Identify which cell holds the provided text, then report its (x, y) central coordinate. 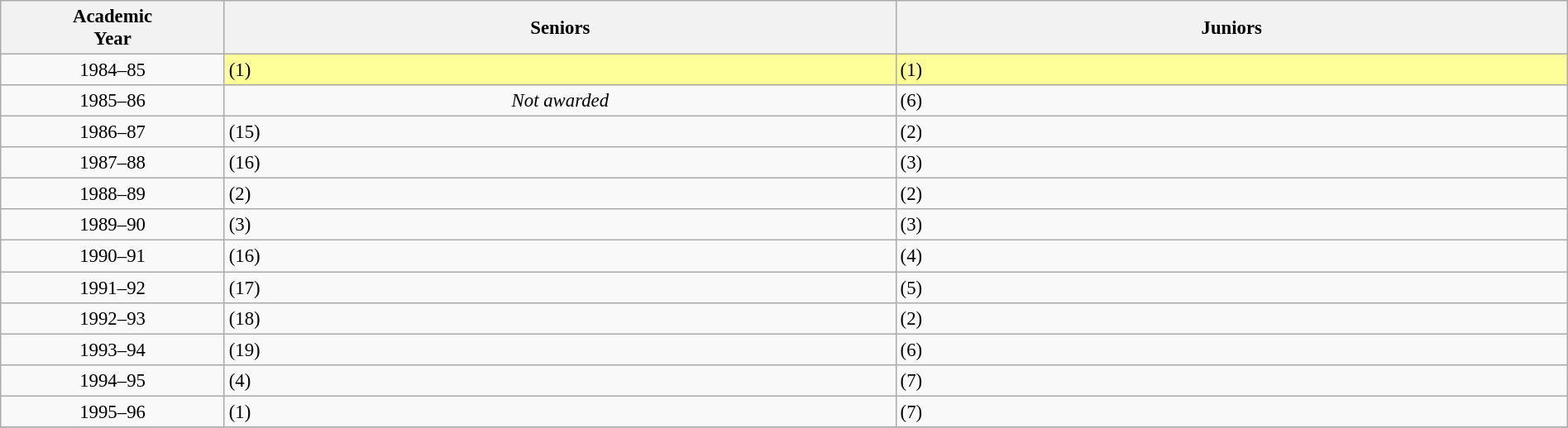
1984–85 (112, 70)
Seniors (560, 28)
Juniors (1231, 28)
(5) (1231, 288)
(19) (560, 350)
1987–88 (112, 163)
1989–90 (112, 226)
(17) (560, 288)
(18) (560, 318)
AcademicYear (112, 28)
1995–96 (112, 411)
1985–86 (112, 101)
1994–95 (112, 380)
1991–92 (112, 288)
1992–93 (112, 318)
1993–94 (112, 350)
Not awarded (560, 101)
1990–91 (112, 256)
(15) (560, 132)
1988–89 (112, 194)
1986–87 (112, 132)
